Return the [X, Y] coordinate for the center point of the cell that contains the specified text.  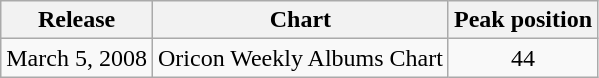
Peak position [522, 20]
March 5, 2008 [77, 58]
Chart [300, 20]
Oricon Weekly Albums Chart [300, 58]
Release [77, 20]
44 [522, 58]
